Return [x, y] of the center of cell containing provided text 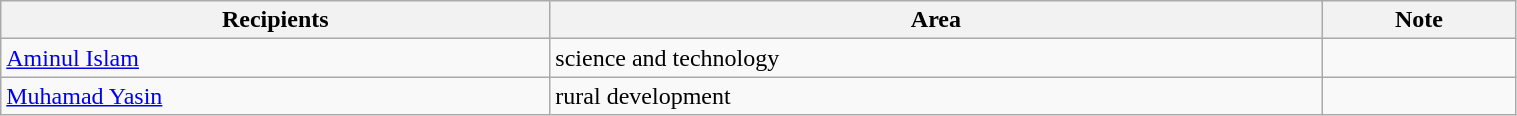
science and technology [936, 58]
Recipients [276, 20]
rural development [936, 96]
Note [1419, 20]
Muhamad Yasin [276, 96]
Aminul Islam [276, 58]
Area [936, 20]
